Capture the cell that displays the provided text and extract its [x, y] central coordinate. 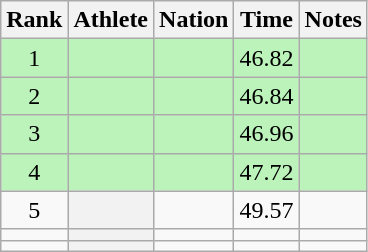
5 [34, 210]
1 [34, 58]
4 [34, 172]
Time [266, 20]
46.82 [266, 58]
46.96 [266, 134]
Athlete [111, 20]
Nation [194, 20]
Rank [34, 20]
47.72 [266, 172]
49.57 [266, 210]
3 [34, 134]
Notes [333, 20]
46.84 [266, 96]
2 [34, 96]
